Identify which cell holds the provided text, then report its [X, Y] central coordinate. 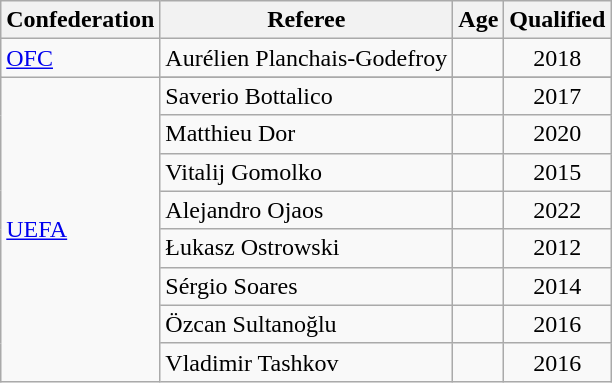
Confederation [80, 20]
Sérgio Soares [306, 286]
Aurélien Planchais-Godefroy [306, 58]
Vitalij Gomolko [306, 172]
Vladimir Tashkov [306, 362]
2018 [558, 58]
UEFA [80, 229]
2020 [558, 134]
2022 [558, 210]
2014 [558, 286]
Alejandro Ojaos [306, 210]
Referee [306, 20]
Saverio Bottalico [306, 96]
Özcan Sultanoğlu [306, 324]
Qualified [558, 20]
Age [478, 20]
2017 [558, 96]
Łukasz Ostrowski [306, 248]
OFC [80, 58]
2015 [558, 172]
2012 [558, 248]
Matthieu Dor [306, 134]
